Output the (x, y) coordinate of the center of the cell containing the given text.  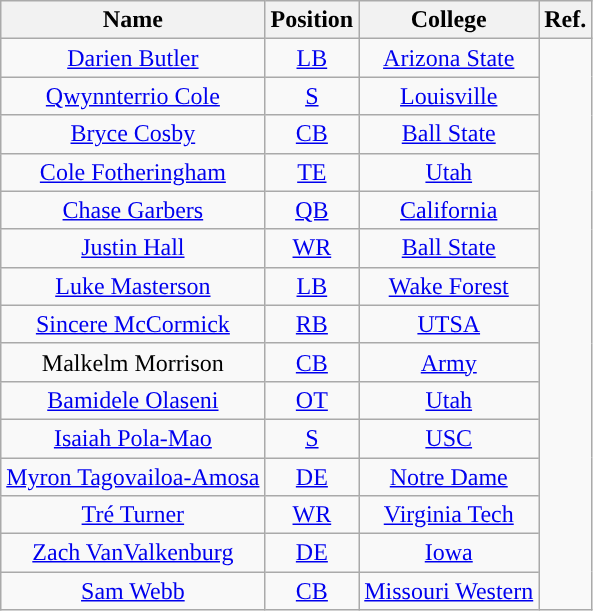
Zach VanValkenburg (133, 553)
TE (312, 172)
USC (449, 438)
Tré Turner (133, 515)
Malkelm Morrison (133, 362)
Bryce Cosby (133, 134)
UTSA (449, 324)
Qwynnterrio Cole (133, 96)
College (449, 20)
Position (312, 20)
Iowa (449, 553)
Ref. (566, 20)
Sincere McCormick (133, 324)
Army (449, 362)
Bamidele Olaseni (133, 400)
Arizona State (449, 58)
Wake Forest (449, 286)
Louisville (449, 96)
Virginia Tech (449, 515)
Notre Dame (449, 477)
Missouri Western (449, 591)
Justin Hall (133, 248)
QB (312, 210)
Isaiah Pola-Mao (133, 438)
Luke Masterson (133, 286)
Myron Tagovailoa-Amosa (133, 477)
Name (133, 20)
OT (312, 400)
Sam Webb (133, 591)
Cole Fotheringham (133, 172)
California (449, 210)
RB (312, 324)
Chase Garbers (133, 210)
Darien Butler (133, 58)
